Find where the given text appears and provide that cell's center as [X, Y] coordinate. 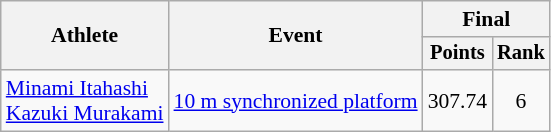
6 [521, 100]
Minami ItahashiKazuki Murakami [85, 100]
10 m synchronized platform [296, 100]
Athlete [85, 36]
Final [486, 19]
Event [296, 36]
Rank [521, 54]
Points [458, 54]
307.74 [458, 100]
